Find where the given text appears and provide that cell's center as [x, y] coordinate. 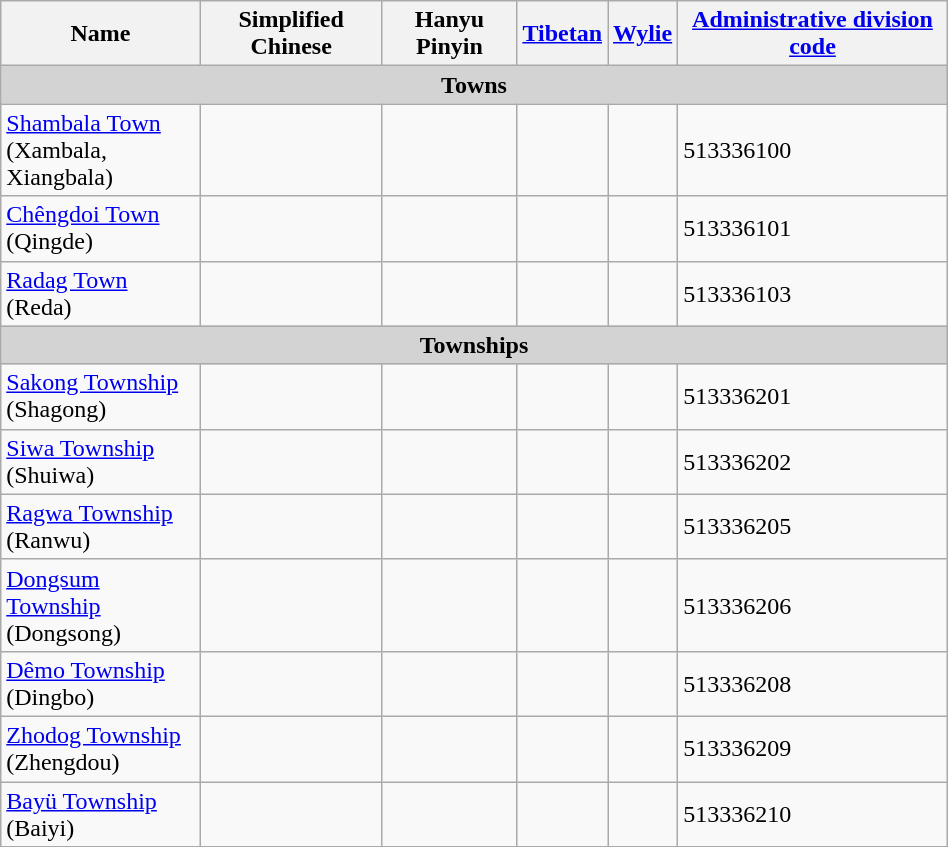
513336205 [813, 526]
Zhodog Township(Zhengdou) [101, 748]
513336201 [813, 396]
513336101 [813, 228]
Hanyu Pinyin [450, 34]
Townships [474, 345]
Tibetan [562, 34]
Simplified Chinese [291, 34]
Siwa Township(Shuiwa) [101, 462]
Ragwa Township(Ranwu) [101, 526]
Wylie [643, 34]
Administrative division code [813, 34]
513336208 [813, 684]
Radag Town(Reda) [101, 294]
513336103 [813, 294]
513336209 [813, 748]
513336210 [813, 814]
Dongsum Township(Dongsong) [101, 605]
513336100 [813, 150]
Sakong Township(Shagong) [101, 396]
Chêngdoi Town(Qingde) [101, 228]
Dêmo Township(Dingbo) [101, 684]
513336206 [813, 605]
Bayü Township(Baiyi) [101, 814]
513336202 [813, 462]
Name [101, 34]
Shambala Town(Xambala, Xiangbala) [101, 150]
Towns [474, 85]
